Return (x, y) of the center of cell containing provided text 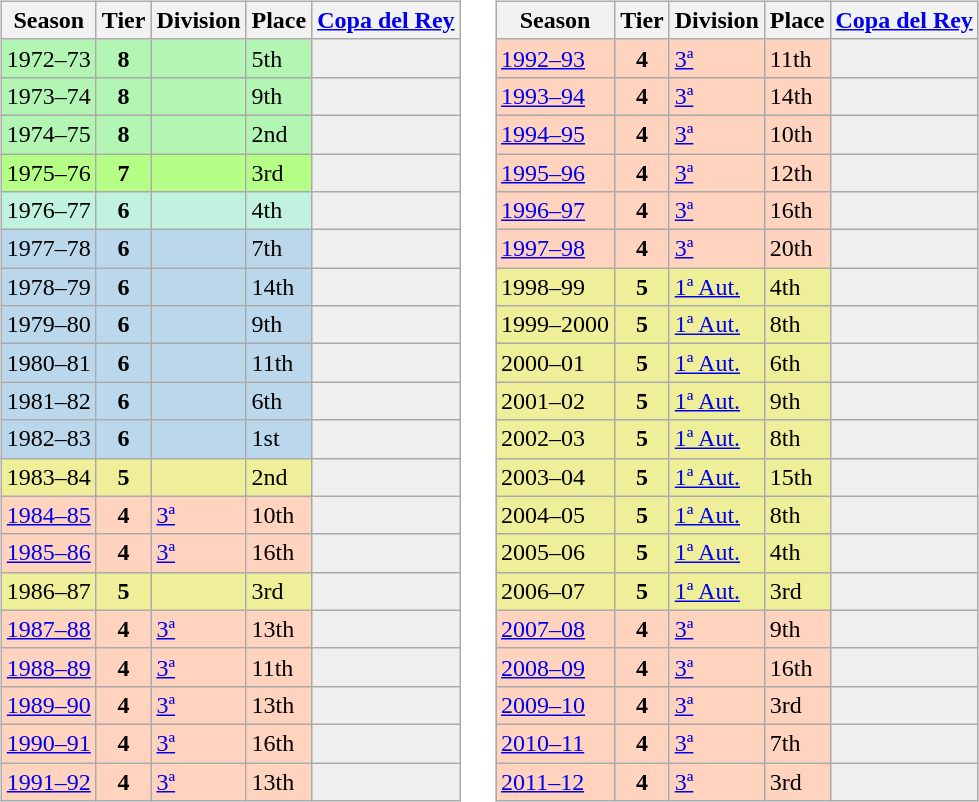
2003–04 (556, 477)
1997–98 (556, 249)
1979–80 (48, 325)
5th (279, 58)
20th (797, 249)
1993–94 (556, 96)
1990–91 (48, 743)
1983–84 (48, 477)
1999–2000 (556, 325)
1982–83 (48, 439)
1976–77 (48, 211)
1975–76 (48, 173)
2000–01 (556, 363)
1995–96 (556, 173)
2011–12 (556, 781)
1981–82 (48, 401)
1984–85 (48, 515)
1992–93 (556, 58)
2010–11 (556, 743)
1996–97 (556, 211)
1978–79 (48, 287)
2006–07 (556, 591)
1980–81 (48, 363)
2002–03 (556, 439)
1987–88 (48, 629)
1986–87 (48, 591)
2007–08 (556, 629)
7 (124, 173)
12th (797, 173)
15th (797, 477)
1972–73 (48, 58)
2005–06 (556, 553)
1988–89 (48, 667)
1985–86 (48, 553)
2004–05 (556, 515)
1998–99 (556, 287)
2001–02 (556, 401)
1994–95 (556, 134)
1974–75 (48, 134)
2009–10 (556, 705)
1989–90 (48, 705)
1st (279, 439)
1977–78 (48, 249)
1991–92 (48, 781)
1973–74 (48, 96)
2008–09 (556, 667)
